Capture the cell that displays the provided text and extract its (X, Y) central coordinate. 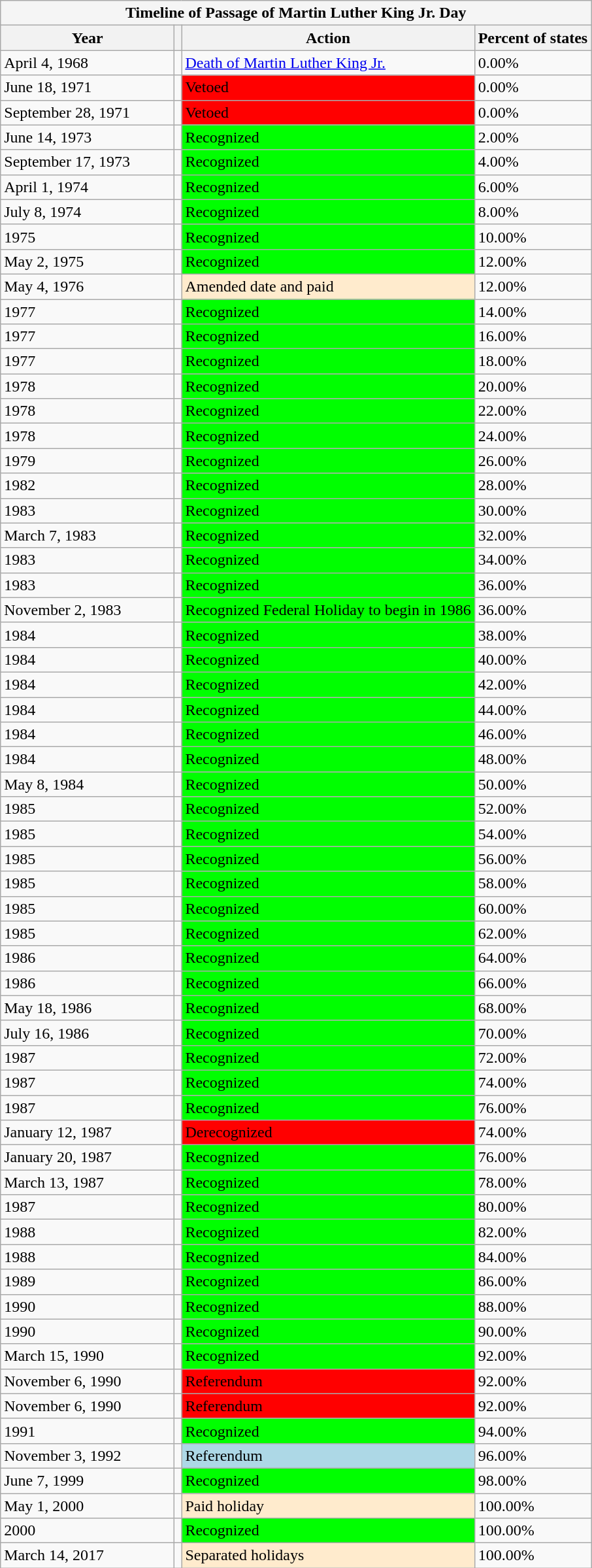
Action (328, 38)
40.00% (533, 659)
68.00% (533, 1008)
June 7, 1999 (88, 1480)
2000 (88, 1531)
July 16, 1986 (88, 1033)
46.00% (533, 735)
72.00% (533, 1058)
58.00% (533, 884)
70.00% (533, 1033)
84.00% (533, 1257)
22.00% (533, 411)
May 1, 2000 (88, 1505)
26.00% (533, 461)
1982 (88, 486)
96.00% (533, 1456)
88.00% (533, 1307)
January 20, 1987 (88, 1158)
1975 (88, 237)
March 15, 1990 (88, 1356)
14.00% (533, 312)
Death of Martin Luther King Jr. (328, 63)
60.00% (533, 909)
44.00% (533, 709)
March 13, 1987 (88, 1182)
2.00% (533, 137)
86.00% (533, 1282)
52.00% (533, 809)
16.00% (533, 337)
48.00% (533, 759)
April 4, 1968 (88, 63)
September 28, 1971 (88, 112)
1989 (88, 1282)
March 14, 2017 (88, 1556)
6.00% (533, 187)
Recognized Federal Holiday to begin in 1986 (328, 610)
56.00% (533, 859)
30.00% (533, 510)
Paid holiday (328, 1505)
Amended date and paid (328, 286)
Separated holidays (328, 1556)
42.00% (533, 684)
November 3, 1992 (88, 1456)
March 7, 1983 (88, 535)
Derecognized (328, 1133)
94.00% (533, 1431)
June 14, 1973 (88, 137)
80.00% (533, 1207)
4.00% (533, 162)
20.00% (533, 386)
64.00% (533, 958)
82.00% (533, 1232)
90.00% (533, 1331)
8.00% (533, 212)
Timeline of Passage of Martin Luther King Jr. Day (296, 13)
38.00% (533, 635)
May 8, 1984 (88, 784)
November 2, 1983 (88, 610)
September 17, 1973 (88, 162)
54.00% (533, 834)
24.00% (533, 436)
34.00% (533, 560)
Percent of states (533, 38)
66.00% (533, 983)
1979 (88, 461)
28.00% (533, 486)
50.00% (533, 784)
May 2, 1975 (88, 261)
May 4, 1976 (88, 286)
January 12, 1987 (88, 1133)
May 18, 1986 (88, 1008)
1991 (88, 1431)
Year (88, 38)
July 8, 1974 (88, 212)
10.00% (533, 237)
32.00% (533, 535)
June 18, 1971 (88, 88)
98.00% (533, 1480)
18.00% (533, 361)
78.00% (533, 1182)
April 1, 1974 (88, 187)
62.00% (533, 933)
